For the text-containing cell, return its midpoint in [x, y] coordinate format. 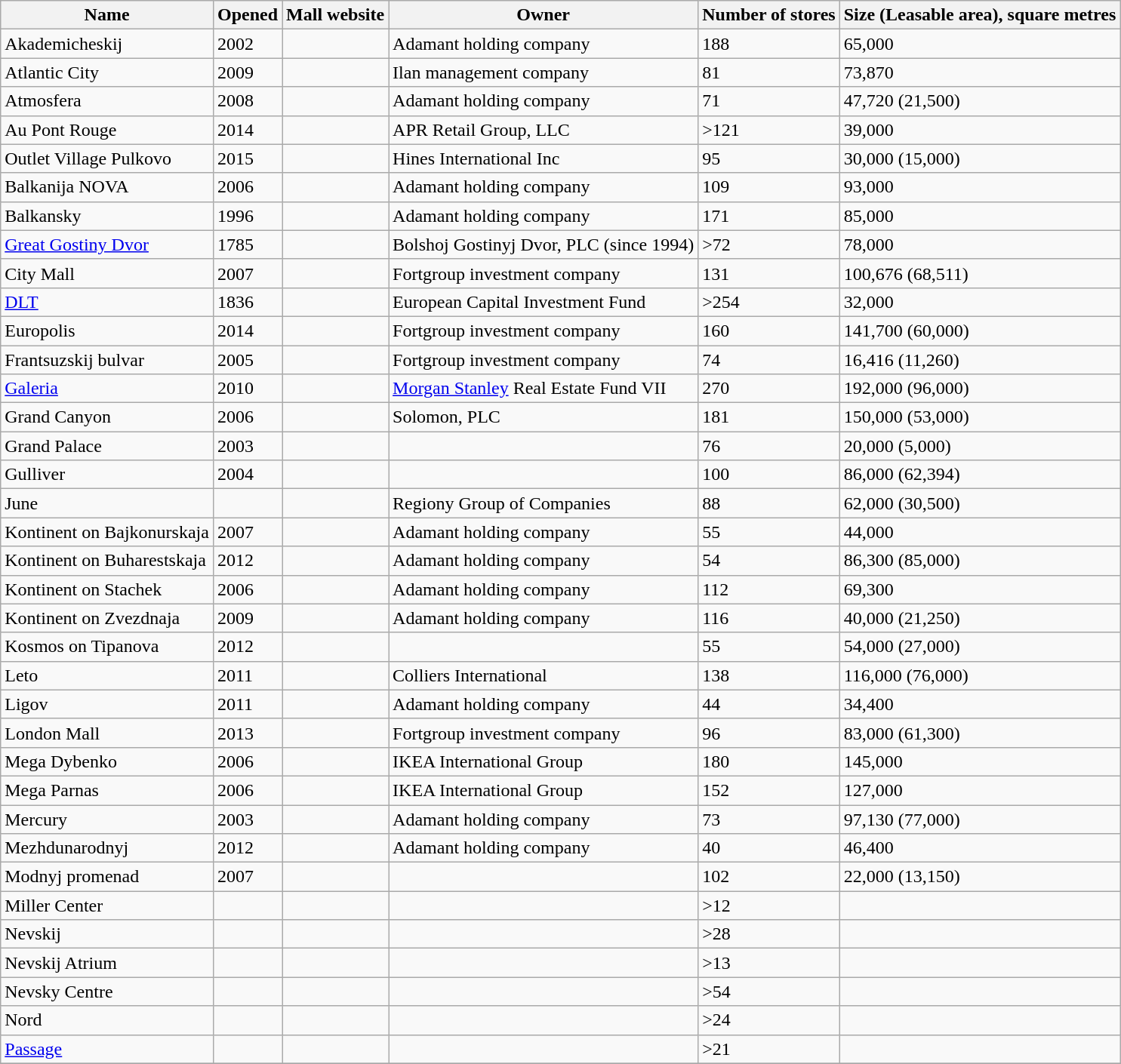
65,000 [980, 44]
Owner [544, 15]
Modnyj promenad [107, 877]
100 [769, 475]
City Mall [107, 273]
Galeria [107, 389]
Ilan management company [544, 72]
78,000 [980, 244]
44 [769, 704]
95 [769, 158]
Mezhdunarodnyj [107, 848]
116 [769, 618]
2008 [248, 101]
Kontinent on Stachek [107, 589]
Bolshoj Gostinyj Dvor, PLC (since 1994) [544, 244]
European Capital Investment Fund [544, 302]
Mega Parnas [107, 790]
Nevsky Centre [107, 992]
Frantsuzskij bulvar [107, 360]
88 [769, 503]
16,416 (11,260) [980, 360]
54,000 (27,000) [980, 647]
Mall website [335, 15]
69,300 [980, 589]
145,000 [980, 761]
96 [769, 733]
>21 [769, 1049]
150,000 (53,000) [980, 417]
152 [769, 790]
>121 [769, 130]
Atlantic City [107, 72]
Opened [248, 15]
>54 [769, 992]
127,000 [980, 790]
39,000 [980, 130]
Name [107, 15]
Akademicheskij [107, 44]
192,000 (96,000) [980, 389]
160 [769, 331]
Hines International Inc [544, 158]
181 [769, 417]
180 [769, 761]
131 [769, 273]
20,000 (5,000) [980, 446]
Colliers International [544, 675]
Europolis [107, 331]
>13 [769, 963]
Kontinent on Bajkonurskaja [107, 532]
Nevskij Atrium [107, 963]
Au Pont Rouge [107, 130]
188 [769, 44]
Mega Dybenko [107, 761]
30,000 (15,000) [980, 158]
Nevskij [107, 934]
47,720 (21,500) [980, 101]
2002 [248, 44]
54 [769, 561]
93,000 [980, 187]
73 [769, 819]
81 [769, 72]
Number of stores [769, 15]
Nord [107, 1020]
141,700 (60,000) [980, 331]
74 [769, 360]
Passage [107, 1049]
Kosmos on Tipanova [107, 647]
73,870 [980, 72]
Balkansky [107, 216]
APR Retail Group, LLC [544, 130]
76 [769, 446]
Atmosfera [107, 101]
116,000 (76,000) [980, 675]
Solomon, PLC [544, 417]
Morgan Stanley Real Estate Fund VII [544, 389]
270 [769, 389]
>254 [769, 302]
102 [769, 877]
32,000 [980, 302]
2010 [248, 389]
85,000 [980, 216]
86,300 (85,000) [980, 561]
June [107, 503]
>28 [769, 934]
Gulliver [107, 475]
1996 [248, 216]
2004 [248, 475]
83,000 (61,300) [980, 733]
2015 [248, 158]
>12 [769, 906]
>72 [769, 244]
109 [769, 187]
2013 [248, 733]
Kontinent on Buharestskaja [107, 561]
44,000 [980, 532]
Size (Leasable area), square metres [980, 15]
Ligov [107, 704]
2005 [248, 360]
Mercury [107, 819]
22,000 (13,150) [980, 877]
Balkanija NOVA [107, 187]
Regiony Group of Companies [544, 503]
DLT [107, 302]
86,000 (62,394) [980, 475]
46,400 [980, 848]
62,000 (30,500) [980, 503]
Grand Palace [107, 446]
1836 [248, 302]
138 [769, 675]
Leto [107, 675]
Kontinent on Zvezdnaja [107, 618]
40 [769, 848]
71 [769, 101]
Grand Canyon [107, 417]
Miller Center [107, 906]
34,400 [980, 704]
100,676 (68,511) [980, 273]
97,130 (77,000) [980, 819]
171 [769, 216]
>24 [769, 1020]
112 [769, 589]
40,000 (21,250) [980, 618]
Great Gostiny Dvor [107, 244]
Outlet Village Pulkovo [107, 158]
London Mall [107, 733]
1785 [248, 244]
